From the cell containing the given text, extract its center point as (X, Y) coordinate. 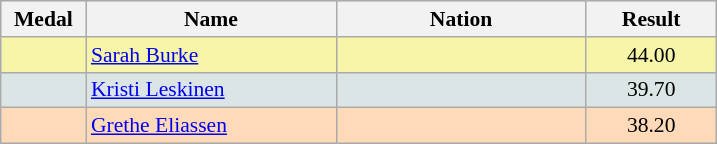
Kristi Leskinen (211, 90)
38.20 (651, 126)
Nation (461, 19)
Sarah Burke (211, 55)
44.00 (651, 55)
Name (211, 19)
39.70 (651, 90)
Result (651, 19)
Grethe Eliassen (211, 126)
Medal (44, 19)
